Determine the [X, Y] coordinate at the center of the cell enclosing the given text.  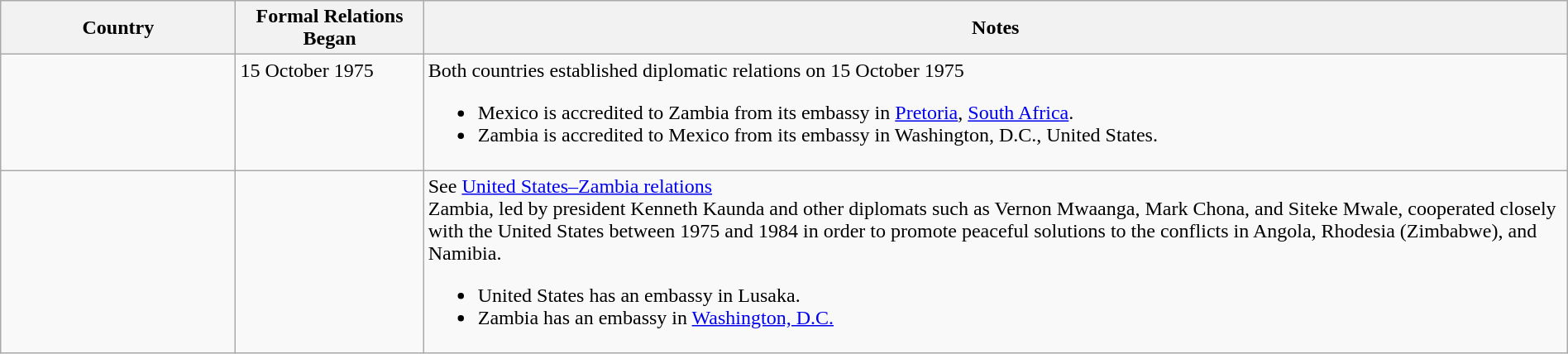
Formal Relations Began [329, 28]
Notes [996, 28]
Country [118, 28]
15 October 1975 [329, 112]
